Provide the (X, Y) coordinate of the cell's center where the given text is located.  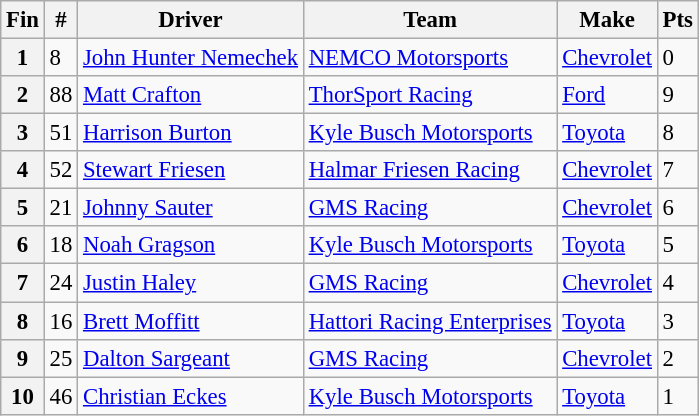
NEMCO Motorsports (430, 58)
24 (60, 283)
Harrison Burton (191, 133)
21 (60, 208)
Justin Haley (191, 283)
16 (60, 321)
Matt Crafton (191, 95)
Christian Eckes (191, 396)
Team (430, 20)
Make (607, 20)
John Hunter Nemechek (191, 58)
Pts (678, 20)
51 (60, 133)
ThorSport Racing (430, 95)
Driver (191, 20)
46 (60, 396)
Fin (23, 20)
88 (60, 95)
Halmar Friesen Racing (430, 170)
52 (60, 170)
Stewart Friesen (191, 170)
18 (60, 245)
25 (60, 358)
Johnny Sauter (191, 208)
Brett Moffitt (191, 321)
0 (678, 58)
Hattori Racing Enterprises (430, 321)
# (60, 20)
Dalton Sargeant (191, 358)
Noah Gragson (191, 245)
Ford (607, 95)
10 (23, 396)
